Return (X, Y) of the center of cell containing provided text 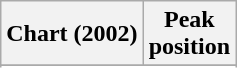
Peakposition (189, 34)
Chart (2002) (72, 34)
